Locate the cell with the specified text and output its (x, y) center coordinate. 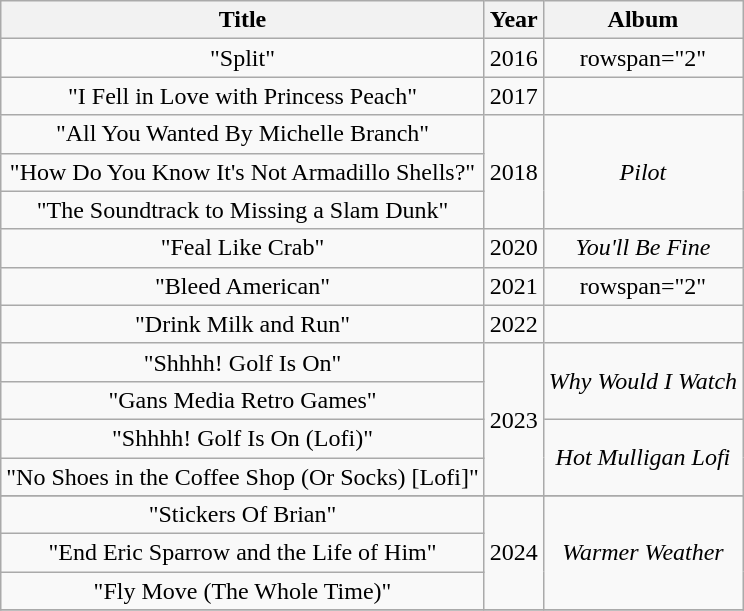
"How Do You Know It's Not Armadillo Shells?" (242, 172)
"Split" (242, 58)
"Bleed American" (242, 286)
"Shhhh! Golf Is On" (242, 362)
"The Soundtrack to Missing a Slam Dunk" (242, 210)
Year (514, 20)
Warmer Weather (642, 553)
2020 (514, 248)
"Gans Media Retro Games" (242, 400)
Pilot (642, 172)
"No Shoes in the Coffee Shop (Or Socks) [Lofi]" (242, 477)
2017 (514, 96)
You'll Be Fine (642, 248)
2024 (514, 553)
"Drink Milk and Run" (242, 324)
"All You Wanted By Michelle Branch" (242, 134)
"End Eric Sparrow and the Life of Him" (242, 553)
"Shhhh! Golf Is On (Lofi)" (242, 438)
Why Would I Watch (642, 381)
Album (642, 20)
"Feal Like Crab" (242, 248)
2021 (514, 286)
2016 (514, 58)
2022 (514, 324)
2018 (514, 172)
Hot Mulligan Lofi (642, 457)
Title (242, 20)
"I Fell in Love with Princess Peach" (242, 96)
"Fly Move (The Whole Time)" (242, 591)
2023 (514, 419)
"Stickers Of Brian" (242, 515)
